Scan for the cell matching the given text and deliver its [x, y] coordinate at center. 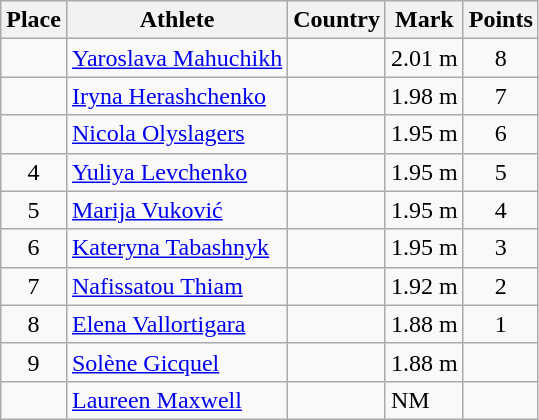
Kateryna Tabashnyk [176, 248]
2.01 m [424, 58]
Elena Vallortigara [176, 324]
2 [500, 286]
Mark [424, 20]
Country [337, 20]
1 [500, 324]
1.92 m [424, 286]
Marija Vuković [176, 210]
Athlete [176, 20]
Place [34, 20]
Points [500, 20]
9 [34, 362]
Laureen Maxwell [176, 400]
Nafissatou Thiam [176, 286]
1.98 m [424, 96]
Iryna Herashchenko [176, 96]
NM [424, 400]
Nicola Olyslagers [176, 134]
Yuliya Levchenko [176, 172]
Yaroslava Mahuchikh [176, 58]
3 [500, 248]
Solène Gicquel [176, 362]
